Return the [x, y] coordinate for the center point of the cell that contains the specified text.  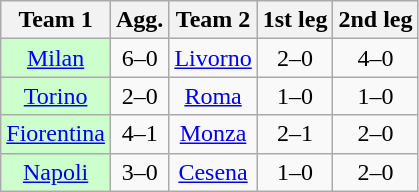
2nd leg [376, 20]
6–0 [139, 58]
Fiorentina [56, 134]
4–0 [376, 58]
Agg. [139, 20]
Roma [213, 96]
Torino [56, 96]
Cesena [213, 172]
4–1 [139, 134]
Milan [56, 58]
Team 1 [56, 20]
1st leg [295, 20]
Livorno [213, 58]
Team 2 [213, 20]
Monza [213, 134]
3–0 [139, 172]
2–1 [295, 134]
Napoli [56, 172]
